Output the (x, y) coordinate of the center of the cell containing the given text.  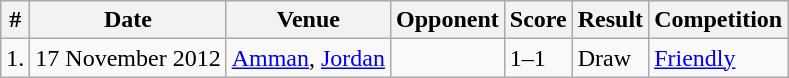
Friendly (718, 58)
Draw (610, 58)
Competition (718, 20)
17 November 2012 (128, 58)
Venue (308, 20)
1–1 (538, 58)
Opponent (448, 20)
1. (16, 58)
Amman, Jordan (308, 58)
# (16, 20)
Date (128, 20)
Score (538, 20)
Result (610, 20)
